Search for the cell housing the specified text and yield its (x, y) center coordinate. 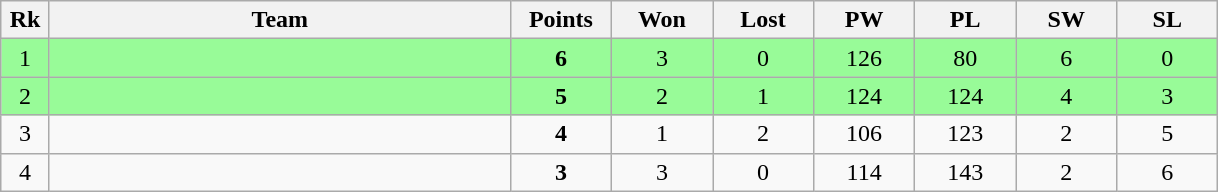
Lost (762, 20)
106 (864, 134)
SW (1066, 20)
143 (966, 172)
80 (966, 58)
PW (864, 20)
123 (966, 134)
Rk (26, 20)
Team (280, 20)
114 (864, 172)
SL (1168, 20)
PL (966, 20)
Points (560, 20)
Won (662, 20)
126 (864, 58)
